Determine the (x, y) coordinate at the center of the cell enclosing the given text.  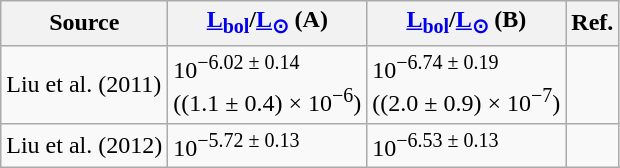
Liu et al. (2012) (84, 146)
10−6.02 ± 0.14((1.1 ± 0.4) × 10−6) (268, 84)
Lbol/L⊙ (A) (268, 23)
Ref. (592, 23)
10−6.53 ± 0.13 (466, 146)
10−5.72 ± 0.13 (268, 146)
Lbol/L⊙ (B) (466, 23)
Source (84, 23)
10−6.74 ± 0.19((2.0 ± 0.9) × 10−7) (466, 84)
Liu et al. (2011) (84, 84)
